For the text-containing cell, return its midpoint in (X, Y) coordinate format. 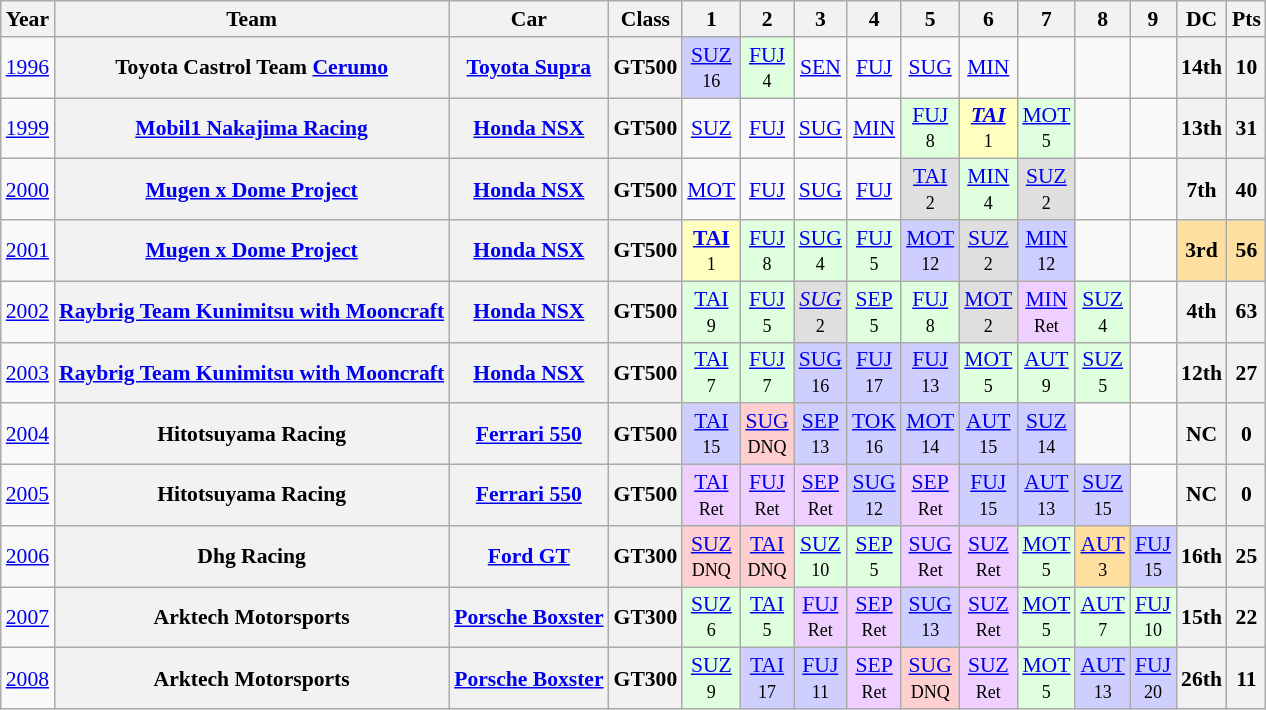
2008 (28, 678)
1996 (28, 68)
3rd (1202, 250)
2005 (28, 496)
DC (1202, 19)
Toyota Castrol Team Cerumo (252, 68)
SUG12 (874, 496)
SUZ5 (1102, 372)
SUGRet (930, 556)
Dhg Racing (252, 556)
MOT12 (930, 250)
SUZ6 (711, 618)
2001 (28, 250)
TAI17 (766, 678)
Car (528, 19)
2002 (28, 312)
2000 (28, 190)
22 (1246, 618)
5 (930, 19)
MOT (711, 190)
40 (1246, 190)
27 (1246, 372)
1 (711, 19)
MIN12 (1046, 250)
56 (1246, 250)
TAI7 (711, 372)
TAI15 (711, 434)
SUZ (711, 128)
SUZDNQ (711, 556)
FUJ20 (1153, 678)
26th (1202, 678)
FUJ13 (930, 372)
TOK16 (874, 434)
MIN4 (988, 190)
TAIDNQ (766, 556)
9 (1153, 19)
Year (28, 19)
FUJ7 (766, 372)
Pts (1246, 19)
MOT2 (988, 312)
63 (1246, 312)
FUJ17 (874, 372)
SUZ9 (711, 678)
1999 (28, 128)
SUG4 (820, 250)
7 (1046, 19)
25 (1246, 556)
TAI5 (766, 618)
SUZ14 (1046, 434)
16th (1202, 556)
AUT9 (1046, 372)
TAI9 (711, 312)
10 (1246, 68)
Mobil1 Nakajima Racing (252, 128)
SUZ16 (711, 68)
Team (252, 19)
2007 (28, 618)
12th (1202, 372)
2004 (28, 434)
SEN (820, 68)
11 (1246, 678)
MOT14 (930, 434)
SUZ4 (1102, 312)
SUG16 (820, 372)
Ford GT (528, 556)
AUT3 (1102, 556)
14th (1202, 68)
AUT7 (1102, 618)
AUT15 (988, 434)
2003 (28, 372)
7th (1202, 190)
FUJ11 (820, 678)
8 (1102, 19)
4th (1202, 312)
Toyota Supra (528, 68)
SUZ15 (1102, 496)
3 (820, 19)
TAIRet (711, 496)
2 (766, 19)
4 (874, 19)
MINRet (1046, 312)
FUJ4 (766, 68)
31 (1246, 128)
13th (1202, 128)
SUZ10 (820, 556)
Class (646, 19)
SUG13 (930, 618)
2006 (28, 556)
15th (1202, 618)
TAI2 (930, 190)
SEP13 (820, 434)
FUJ10 (1153, 618)
SUG2 (820, 312)
6 (988, 19)
